Locate the cell with the specified text and output its (x, y) center coordinate. 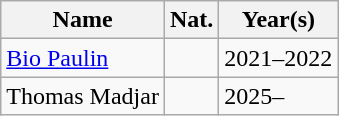
Bio Paulin (83, 58)
Year(s) (278, 20)
Nat. (191, 20)
2025– (278, 96)
Name (83, 20)
2021–2022 (278, 58)
Thomas Madjar (83, 96)
